Locate the cell with the specified text and output its [X, Y] center coordinate. 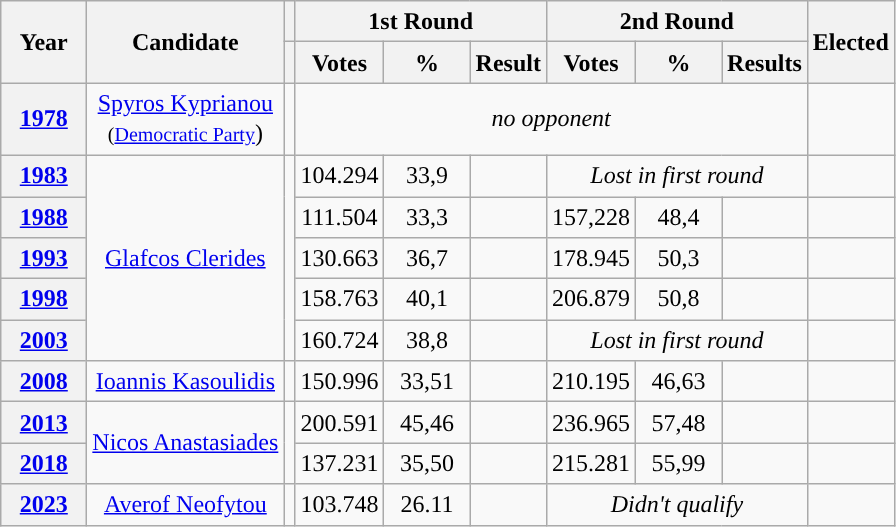
2018 [44, 464]
50,8 [679, 300]
1988 [44, 216]
130.663 [340, 258]
1993 [44, 258]
236.965 [590, 422]
57,48 [679, 422]
104.294 [340, 176]
36,7 [427, 258]
157,228 [590, 216]
Candidate [186, 42]
50,3 [679, 258]
Results [765, 62]
38,8 [427, 340]
1983 [44, 176]
1998 [44, 300]
33,3 [427, 216]
2013 [44, 422]
178.945 [590, 258]
48,4 [679, 216]
158.763 [340, 300]
111.504 [340, 216]
1st Round [421, 22]
137.231 [340, 464]
Elected [850, 42]
26.11 [427, 504]
103.748 [340, 504]
55,99 [679, 464]
160.724 [340, 340]
Glafcos Clerides [186, 258]
45,46 [427, 422]
200.591 [340, 422]
206.879 [590, 300]
33,9 [427, 176]
33,51 [427, 382]
Spyros Kyprianou(Democratic Party) [186, 120]
Year [44, 42]
Ioannis Kasoulidis [186, 382]
Nicos Anastasiades [186, 443]
40,1 [427, 300]
210.195 [590, 382]
no opponent [551, 120]
46,63 [679, 382]
2003 [44, 340]
35,50 [427, 464]
2023 [44, 504]
Averof Neofytou [186, 504]
2nd Round [676, 22]
1978 [44, 120]
Didn't qualify [676, 504]
215.281 [590, 464]
150.996 [340, 382]
Result [508, 62]
2008 [44, 382]
